Extract the [X, Y] coordinate from the center of the cell holding the provided text.  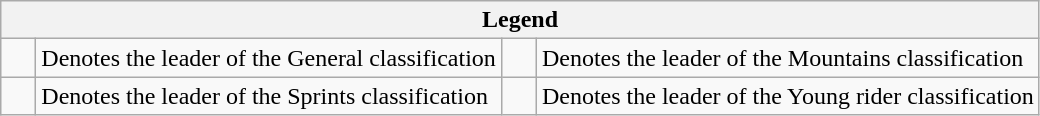
Denotes the leader of the Sprints classification [269, 96]
Denotes the leader of the Young rider classification [788, 96]
Denotes the leader of the Mountains classification [788, 58]
Denotes the leader of the General classification [269, 58]
Legend [520, 20]
